Provide the (X, Y) coordinate of the cell's center where the given text is located.  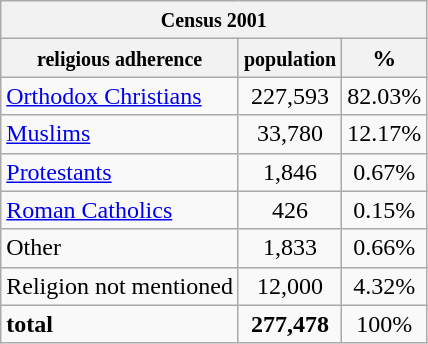
12,000 (290, 286)
Muslims (120, 134)
227,593 (290, 96)
total (120, 324)
4.32% (384, 286)
religious adherence (120, 58)
277,478 (290, 324)
Protestants (120, 172)
33,780 (290, 134)
Orthodox Christians (120, 96)
0.66% (384, 248)
Roman Catholics (120, 210)
0.15% (384, 210)
Census 2001 (214, 20)
Religion not mentioned (120, 286)
1,833 (290, 248)
12.17% (384, 134)
0.67% (384, 172)
426 (290, 210)
1,846 (290, 172)
population (290, 58)
Other (120, 248)
82.03% (384, 96)
% (384, 58)
100% (384, 324)
